Determine the [X, Y] coordinate at the center of the cell enclosing the given text.  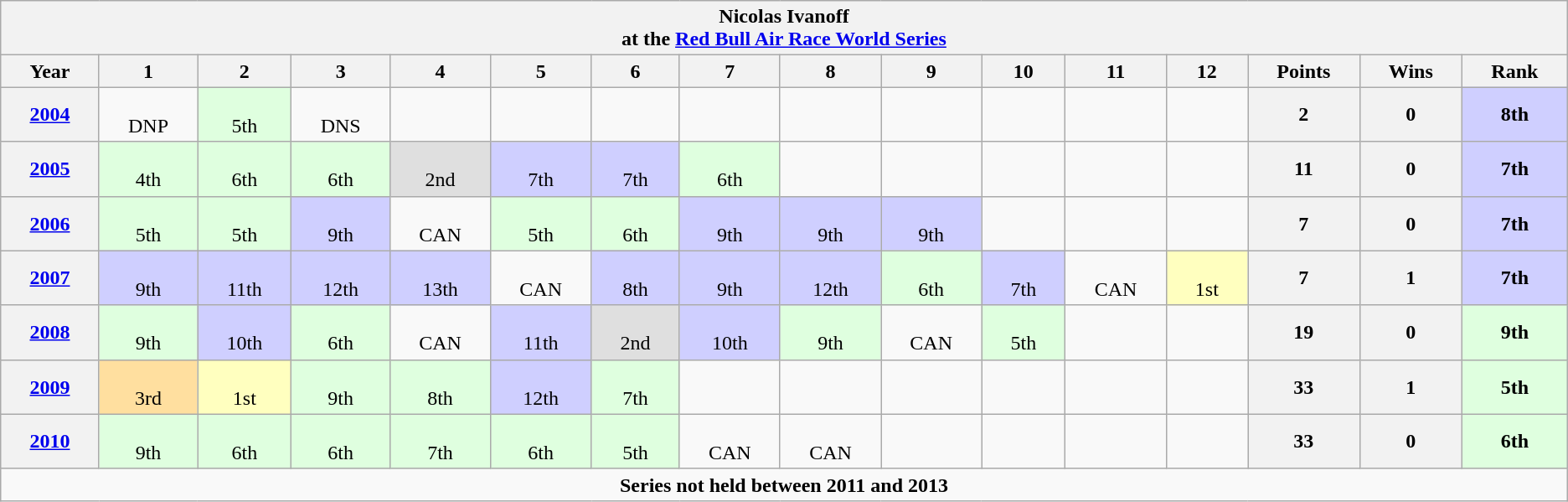
2009 [50, 387]
4 [440, 71]
8 [830, 71]
6 [635, 71]
Nicolas Ivanoffat the Red Bull Air Race World Series [784, 28]
Year [50, 71]
3 [341, 71]
5 [541, 71]
19 [1304, 332]
2006 [50, 223]
DNP [148, 114]
2005 [50, 169]
2008 [50, 332]
13th [440, 278]
Rank [1515, 71]
Series not held between 2011 and 2013 [784, 484]
3rd [148, 387]
2004 [50, 114]
4th [148, 169]
12 [1207, 71]
2010 [50, 441]
Wins [1411, 71]
2007 [50, 278]
Points [1304, 71]
9 [931, 71]
DNS [341, 114]
10 [1024, 71]
